Return [x, y] of the center of cell containing provided text 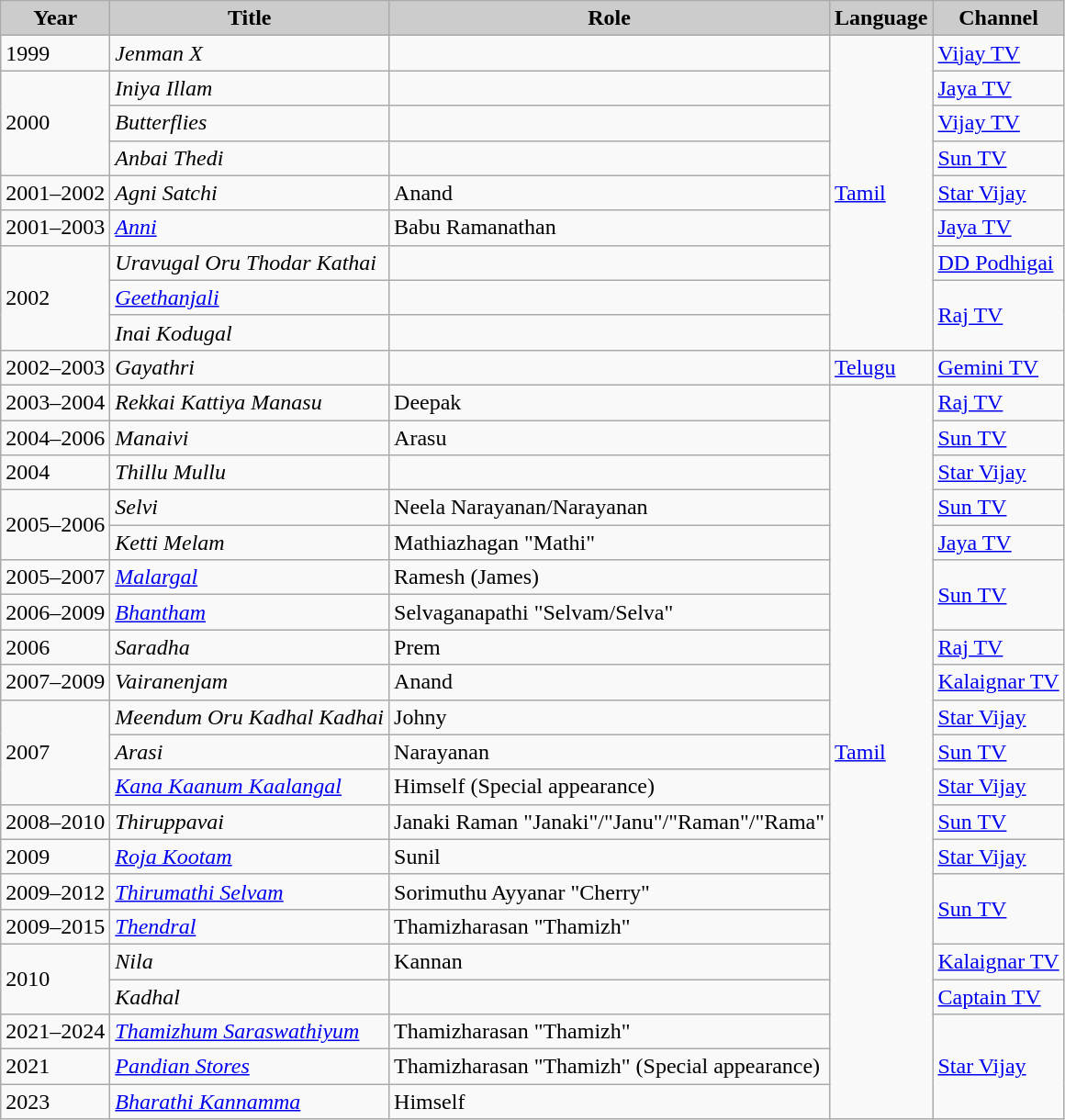
Johny [610, 717]
Malargal [250, 577]
2003–2004 [55, 402]
Anbai Thedi [250, 158]
Role [610, 18]
Inai Kodugal [250, 332]
2004–2006 [55, 438]
Meendum Oru Kadhal Kadhai [250, 717]
Captain TV [999, 996]
Vairanenjam [250, 682]
Bharathi Kannamma [250, 1102]
2004 [55, 473]
Manaivi [250, 438]
Thirumathi Selvam [250, 891]
2021 [55, 1067]
Gayathri [250, 367]
Arasu [610, 438]
Thiruppavai [250, 822]
Thillu Mullu [250, 473]
Saradha [250, 647]
Mathiazhagan "Mathi" [610, 543]
Pandian Stores [250, 1067]
Agni Satchi [250, 193]
Thamizhum Saraswathiyum [250, 1032]
2006 [55, 647]
2001–2003 [55, 228]
Gemini TV [999, 367]
2021–2024 [55, 1032]
Thamizharasan "Thamizh" (Special appearance) [610, 1067]
Sunil [610, 857]
Thendral [250, 926]
2023 [55, 1102]
Himself [610, 1102]
Language [881, 18]
2005–2007 [55, 577]
2009–2015 [55, 926]
Geethanjali [250, 297]
DD Podhigai [999, 263]
2009 [55, 857]
Rekkai Kattiya Manasu [250, 402]
2010 [55, 979]
Narayanan [610, 752]
2002 [55, 297]
2008–2010 [55, 822]
Bhantham [250, 612]
1999 [55, 53]
Anni [250, 228]
2001–2002 [55, 193]
Kana Kaanum Kaalangal [250, 787]
Title [250, 18]
Roja Kootam [250, 857]
2000 [55, 123]
Telugu [881, 367]
Kadhal [250, 996]
Deepak [610, 402]
Selvi [250, 508]
Butterflies [250, 123]
2007–2009 [55, 682]
Sorimuthu Ayyanar "Cherry" [610, 891]
Babu Ramanathan [610, 228]
Nila [250, 961]
Kannan [610, 961]
Janaki Raman "Janaki"/"Janu"/"Raman"/"Rama" [610, 822]
2006–2009 [55, 612]
Channel [999, 18]
Uravugal Oru Thodar Kathai [250, 263]
2009–2012 [55, 891]
Arasi [250, 752]
Ramesh (James) [610, 577]
Neela Narayanan/Narayanan [610, 508]
2007 [55, 752]
Himself (Special appearance) [610, 787]
Jenman X [250, 53]
Ketti Melam [250, 543]
2002–2003 [55, 367]
2005–2006 [55, 525]
Prem [610, 647]
Selvaganapathi "Selvam/Selva" [610, 612]
Iniya Illam [250, 88]
Year [55, 18]
